Identify which cell holds the provided text, then report its [x, y] central coordinate. 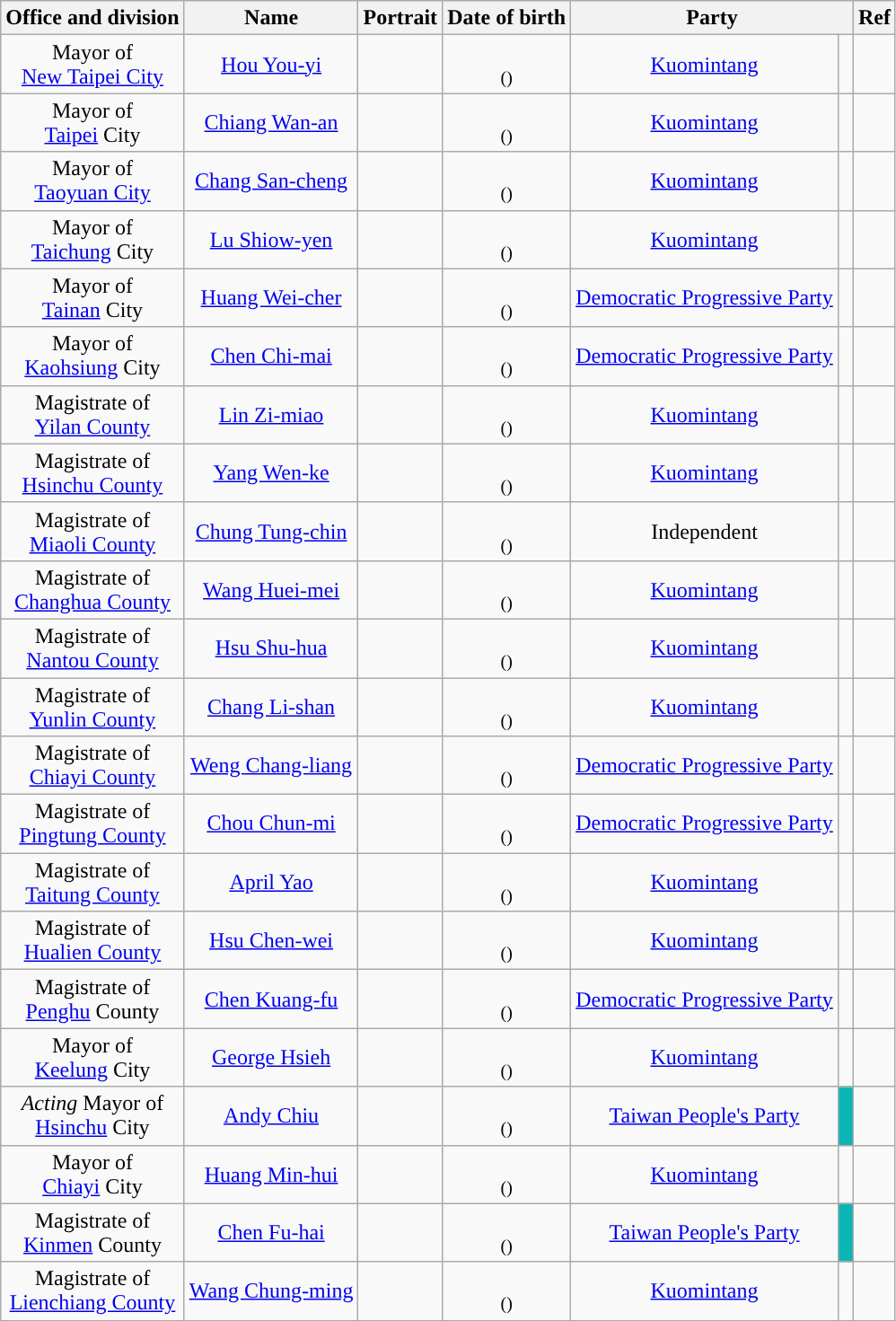
Huang Min-hui [271, 1175]
Magistrate ofTaitung County [92, 882]
Wang Huei-mei [271, 589]
Magistrate ofHualien County [92, 941]
Hsu Chen-wei [271, 941]
Hou You-yi [271, 65]
Mayor ofKeelung City [92, 1058]
Huang Wei-cher [271, 298]
Chen Fu-hai [271, 1232]
Magistrate ofChiayi County [92, 765]
George Hsieh [271, 1058]
Magistrate ofHsinchu County [92, 472]
Name [271, 18]
Mayor ofChiayi City [92, 1175]
Mayor ofKaohsiung City [92, 356]
Andy Chiu [271, 1115]
Chen Kuang-fu [271, 999]
Mayor ofTainan City [92, 298]
Ref [874, 18]
Lu Shiow-yen [271, 239]
Mayor ofTaipei City [92, 122]
Magistrate ofYilan County [92, 415]
Magistrate ofNantou County [92, 648]
Mayor ofTaoyuan City [92, 181]
Chen Chi-mai [271, 356]
Magistrate ofPenghu County [92, 999]
Magistrate ofChanghua County [92, 589]
Chang San-cheng [271, 181]
Independent [705, 532]
Date of birth [506, 18]
Chung Tung-chin [271, 532]
April Yao [271, 882]
Weng Chang-liang [271, 765]
Yang Wen-ke [271, 472]
Party [713, 18]
Magistrate ofMiaoli County [92, 532]
Magistrate ofKinmen County [92, 1232]
Portrait [400, 18]
Acting Mayor ofHsinchu City [92, 1115]
Office and division [92, 18]
Wang Chung-ming [271, 1291]
Magistrate ofPingtung County [92, 824]
Chang Li-shan [271, 706]
Magistrate ofLienchiang County [92, 1291]
Chiang Wan-an [271, 122]
Mayor ofTaichung City [92, 239]
Mayor ofNew Taipei City [92, 65]
Hsu Shu-hua [271, 648]
Chou Chun-mi [271, 824]
Magistrate ofYunlin County [92, 706]
Lin Zi-miao [271, 415]
